Pinpoint the cell where the given text exists, returning its (x, y) midpoint coordinate. 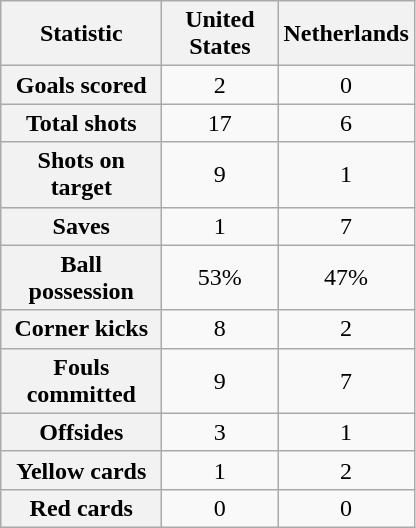
United States (220, 34)
8 (220, 329)
Total shots (82, 123)
Offsides (82, 432)
47% (346, 278)
Fouls committed (82, 380)
Statistic (82, 34)
Ball possession (82, 278)
Netherlands (346, 34)
Saves (82, 226)
17 (220, 123)
6 (346, 123)
Shots on target (82, 174)
Red cards (82, 508)
Goals scored (82, 85)
3 (220, 432)
Yellow cards (82, 470)
53% (220, 278)
Corner kicks (82, 329)
